Return (X, Y) of the center of cell containing provided text 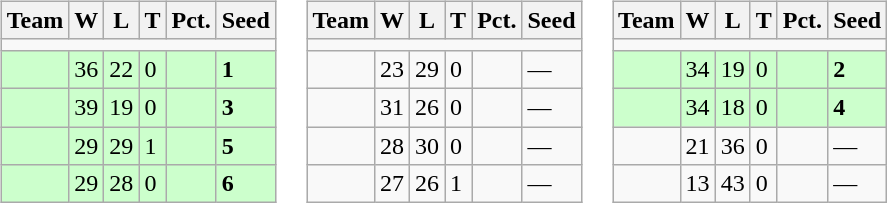
31 (392, 107)
22 (122, 69)
4 (858, 107)
18 (732, 107)
39 (86, 107)
43 (732, 184)
27 (392, 184)
6 (246, 184)
23 (392, 69)
3 (246, 107)
21 (698, 145)
2 (858, 69)
30 (426, 145)
13 (698, 184)
5 (246, 145)
